Search for the cell housing the specified text and yield its [X, Y] center coordinate. 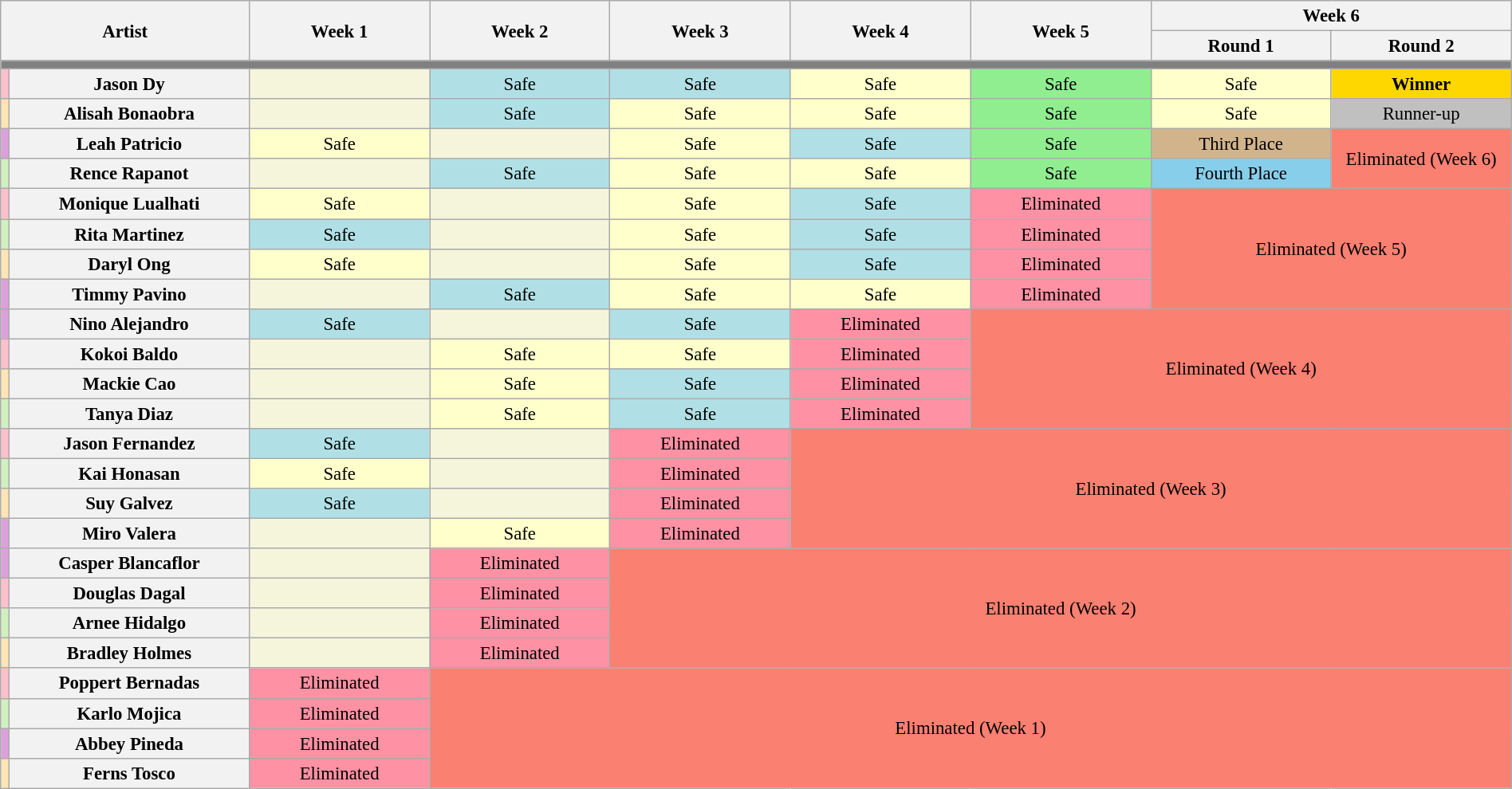
Ferns Tosco [129, 773]
Week 1 [340, 30]
Eliminated (Week 1) [971, 728]
Week 4 [880, 30]
Casper Blancaflor [129, 563]
Abbey Pineda [129, 744]
Jason Dy [129, 84]
Tanya Diaz [129, 414]
Week 5 [1061, 30]
Fourth Place [1241, 175]
Round 1 [1241, 46]
Nino Alejandro [129, 324]
Mackie Cao [129, 384]
Suy Galvez [129, 504]
Third Place [1241, 144]
Karlo Mojica [129, 713]
Round 2 [1421, 46]
Week 6 [1331, 16]
Alisah Bonaobra [129, 114]
Week 2 [520, 30]
Arnee Hidalgo [129, 623]
Rita Martinez [129, 234]
Winner [1421, 84]
Daryl Ong [129, 264]
Runner-up [1421, 114]
Rence Rapanot [129, 175]
Leah Patricio [129, 144]
Bradley Holmes [129, 654]
Eliminated (Week 4) [1241, 368]
Artist [125, 30]
Poppert Bernadas [129, 684]
Monique Lualhati [129, 204]
Miro Valera [129, 534]
Eliminated (Week 3) [1151, 489]
Timmy Pavino [129, 294]
Kai Honasan [129, 473]
Eliminated (Week 5) [1331, 249]
Kokoi Baldo [129, 354]
Eliminated (Week 6) [1421, 159]
Jason Fernandez [129, 444]
Douglas Dagal [129, 594]
Week 3 [700, 30]
Eliminated (Week 2) [1061, 608]
